Identify which cell holds the provided text, then report its (X, Y) central coordinate. 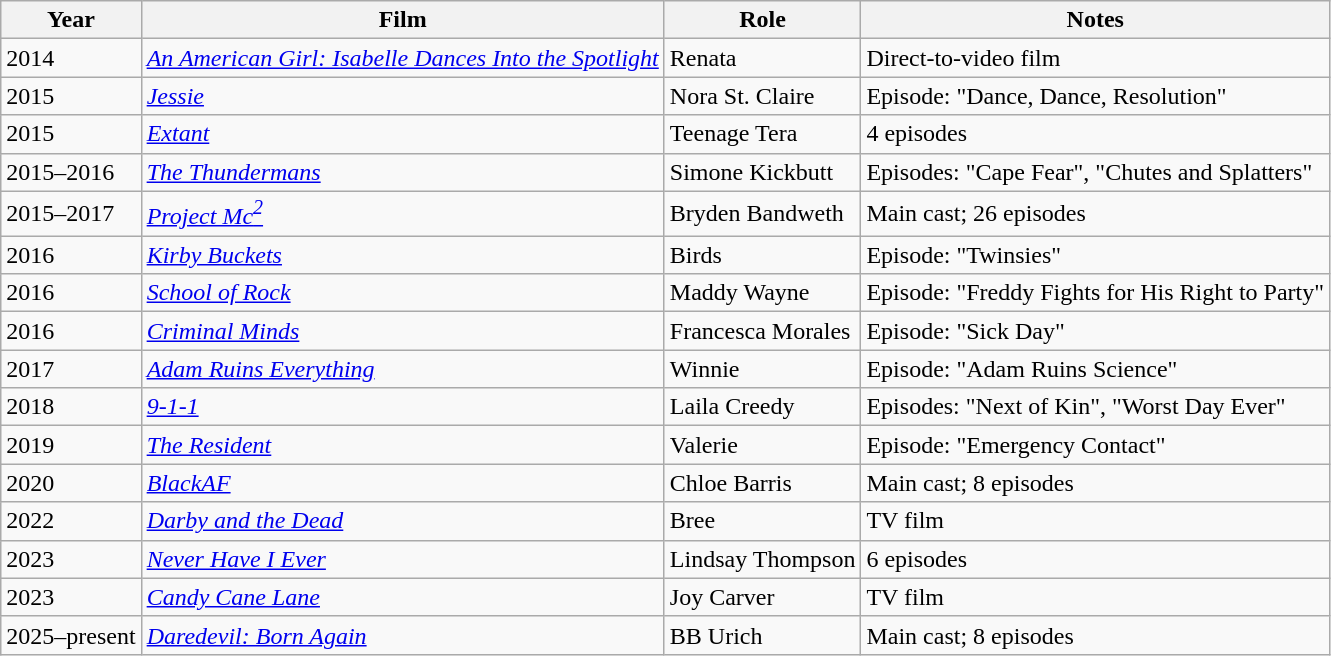
Direct-to-video film (1096, 58)
Episode: "Freddy Fights for His Right to Party" (1096, 293)
6 episodes (1096, 559)
2015–2016 (71, 172)
2017 (71, 369)
Joy Carver (762, 597)
Episodes: "Cape Fear", "Chutes and Splatters" (1096, 172)
Laila Creedy (762, 407)
Simone Kickbutt (762, 172)
Role (762, 20)
Maddy Wayne (762, 293)
School of Rock (402, 293)
Episode: "Twinsies" (1096, 255)
Extant (402, 134)
Francesca Morales (762, 331)
Project Mc2 (402, 214)
Jessie (402, 96)
Episode: "Dance, Dance, Resolution" (1096, 96)
Chloe Barris (762, 483)
Candy Cane Lane (402, 597)
BlackAF (402, 483)
Bryden Bandweth (762, 214)
2025–present (71, 635)
2022 (71, 521)
An American Girl: Isabelle Dances Into the Spotlight (402, 58)
Daredevil: Born Again (402, 635)
Bree (762, 521)
Criminal Minds (402, 331)
Film (402, 20)
9-1-1 (402, 407)
Kirby Buckets (402, 255)
Episode: "Adam Ruins Science" (1096, 369)
Notes (1096, 20)
The Thundermans (402, 172)
Episode: "Sick Day" (1096, 331)
2015–2017 (71, 214)
2019 (71, 445)
Episodes: "Next of Kin", "Worst Day Ever" (1096, 407)
Birds (762, 255)
Winnie (762, 369)
Renata (762, 58)
Main cast; 26 episodes (1096, 214)
4 episodes (1096, 134)
Teenage Tera (762, 134)
BB Urich (762, 635)
2018 (71, 407)
The Resident (402, 445)
Lindsay Thompson (762, 559)
Valerie (762, 445)
2014 (71, 58)
2020 (71, 483)
Never Have I Ever (402, 559)
Darby and the Dead (402, 521)
Episode: "Emergency Contact" (1096, 445)
Nora St. Claire (762, 96)
Year (71, 20)
Adam Ruins Everything (402, 369)
